Determine the (x, y) coordinate at the center of the cell enclosing the given text.  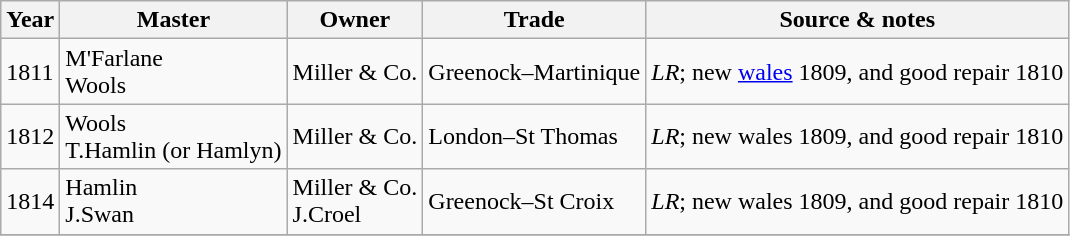
M'FarlaneWools (174, 72)
Miller & Co.J.Croel (355, 202)
Greenock–Martinique (534, 72)
1811 (30, 72)
London–St Thomas (534, 136)
Master (174, 20)
Greenock–St Croix (534, 202)
1812 (30, 136)
WoolsT.Hamlin (or Hamlyn) (174, 136)
1814 (30, 202)
Source & notes (858, 20)
Year (30, 20)
HamlinJ.Swan (174, 202)
Owner (355, 20)
Trade (534, 20)
